Pinpoint the cell where the given text exists, returning its (X, Y) midpoint coordinate. 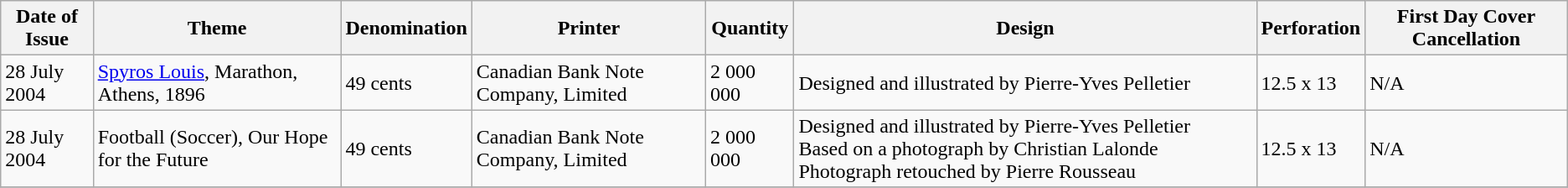
Perforation (1311, 29)
Design (1025, 29)
Quantity (750, 29)
Designed and illustrated by Pierre-Yves PelletierBased on a photograph by Christian Lalonde Photograph retouched by Pierre Rousseau (1025, 149)
First Day Cover Cancellation (1467, 29)
Date of Issue (47, 29)
Spyros Louis, Marathon, Athens, 1896 (217, 82)
Printer (588, 29)
Denomination (406, 29)
Theme (217, 29)
Football (Soccer), Our Hope for the Future (217, 149)
Designed and illustrated by Pierre-Yves Pelletier (1025, 82)
